Output the (x, y) coordinate of the center of the cell containing the given text.  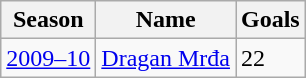
22 (271, 58)
Dragan Mrđa (166, 58)
Goals (271, 20)
Name (166, 20)
2009–10 (48, 58)
Season (48, 20)
